Find where the given text appears and provide that cell's center as (X, Y) coordinate. 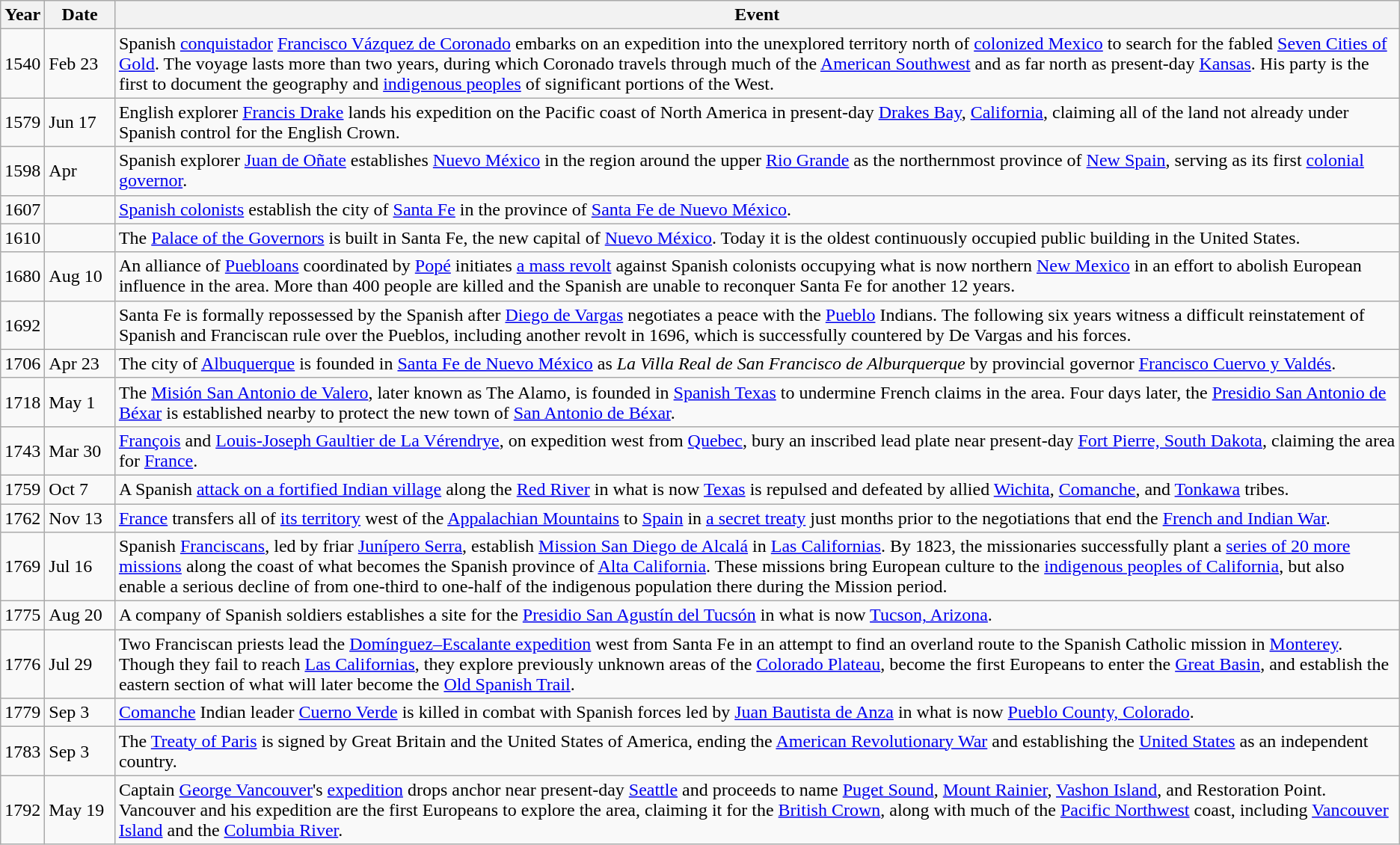
Jul 29 (80, 664)
1610 (22, 238)
1769 (22, 567)
1779 (22, 713)
Year (22, 15)
Oct 7 (80, 489)
1718 (22, 402)
Apr 23 (80, 363)
1759 (22, 489)
Feb 23 (80, 64)
Aug 20 (80, 615)
Jul 16 (80, 567)
1776 (22, 664)
Jun 17 (80, 123)
May 1 (80, 402)
Nov 13 (80, 518)
A company of Spanish soldiers establishes a site for the Presidio San Agustín del Tucsón in what is now Tucson, Arizona. (757, 615)
1762 (22, 518)
1579 (22, 123)
Date (80, 15)
1598 (22, 170)
1540 (22, 64)
Aug 10 (80, 277)
Apr (80, 170)
Comanche Indian leader Cuerno Verde is killed in combat with Spanish forces led by Juan Bautista de Anza in what is now Pueblo County, Colorado. (757, 713)
Event (757, 15)
1680 (22, 277)
1607 (22, 209)
1743 (22, 450)
1792 (22, 810)
1692 (22, 325)
Mar 30 (80, 450)
Spanish colonists establish the city of Santa Fe in the province of Santa Fe de Nuevo México. (757, 209)
1706 (22, 363)
1783 (22, 751)
1775 (22, 615)
May 19 (80, 810)
